Pinpoint the cell where the given text exists, returning its (x, y) midpoint coordinate. 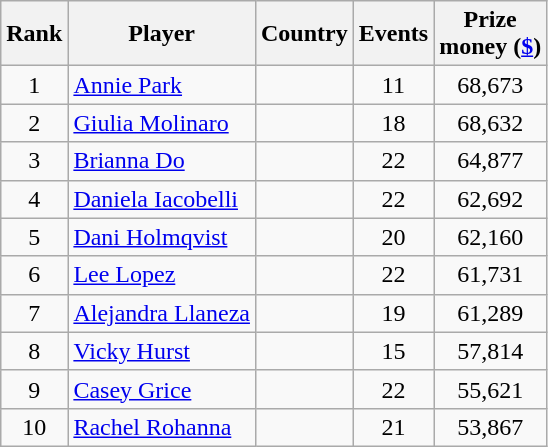
3 (34, 161)
21 (393, 427)
2 (34, 123)
62,692 (490, 199)
Prize money ($) (490, 34)
53,867 (490, 427)
Dani Holmqvist (162, 237)
Country (304, 34)
55,621 (490, 389)
18 (393, 123)
Lee Lopez (162, 275)
Vicky Hurst (162, 351)
4 (34, 199)
11 (393, 85)
Player (162, 34)
5 (34, 237)
68,673 (490, 85)
Alejandra Llaneza (162, 313)
19 (393, 313)
Brianna Do (162, 161)
Events (393, 34)
61,289 (490, 313)
Daniela Iacobelli (162, 199)
20 (393, 237)
Rachel Rohanna (162, 427)
Annie Park (162, 85)
7 (34, 313)
9 (34, 389)
8 (34, 351)
57,814 (490, 351)
15 (393, 351)
10 (34, 427)
Rank (34, 34)
61,731 (490, 275)
6 (34, 275)
68,632 (490, 123)
64,877 (490, 161)
Giulia Molinaro (162, 123)
1 (34, 85)
Casey Grice (162, 389)
62,160 (490, 237)
